Capture the cell that displays the provided text and extract its [x, y] central coordinate. 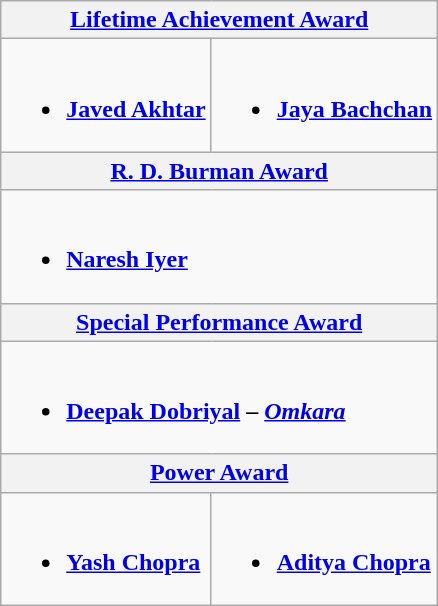
R. D. Burman Award [220, 171]
Lifetime Achievement Award [220, 20]
Jaya Bachchan [324, 96]
Javed Akhtar [106, 96]
Naresh Iyer [220, 246]
Yash Chopra [106, 548]
Special Performance Award [220, 322]
Power Award [220, 473]
Aditya Chopra [324, 548]
Deepak Dobriyal – Omkara [220, 398]
